Extract the [x, y] coordinate from the center of the cell holding the provided text.  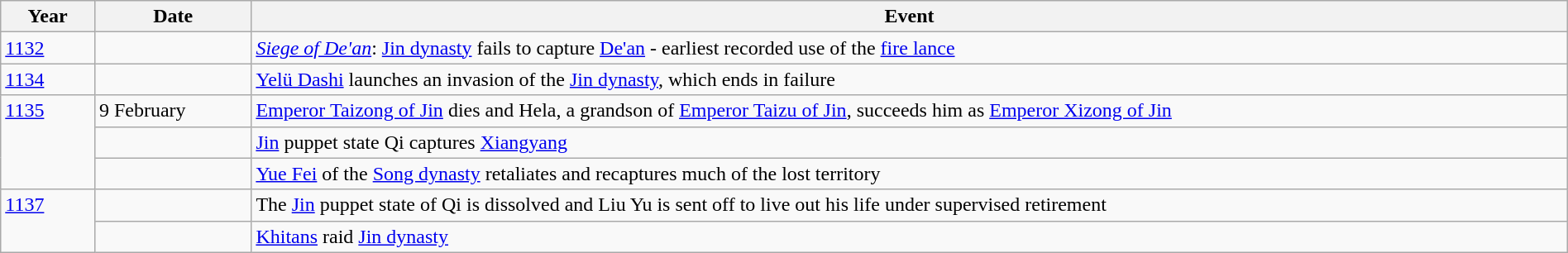
The Jin puppet state of Qi is dissolved and Liu Yu is sent off to live out his life under supervised retirement [910, 205]
Emperor Taizong of Jin dies and Hela, a grandson of Emperor Taizu of Jin, succeeds him as Emperor Xizong of Jin [910, 111]
Yelü Dashi launches an invasion of the Jin dynasty, which ends in failure [910, 79]
9 February [172, 111]
1132 [48, 48]
1137 [48, 221]
Khitans raid Jin dynasty [910, 236]
1134 [48, 79]
Year [48, 17]
1135 [48, 142]
Date [172, 17]
Event [910, 17]
Yue Fei of the Song dynasty retaliates and recaptures much of the lost territory [910, 174]
Jin puppet state Qi captures Xiangyang [910, 142]
Siege of De'an: Jin dynasty fails to capture De'an - earliest recorded use of the fire lance [910, 48]
